Return the [X, Y] coordinate for the center point of the cell that contains the specified text.  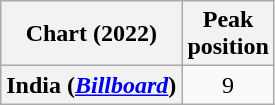
India (Billboard) [92, 85]
Chart (2022) [92, 34]
Peakposition [228, 34]
9 [228, 85]
